Pinpoint the cell where the given text exists, returning its [X, Y] midpoint coordinate. 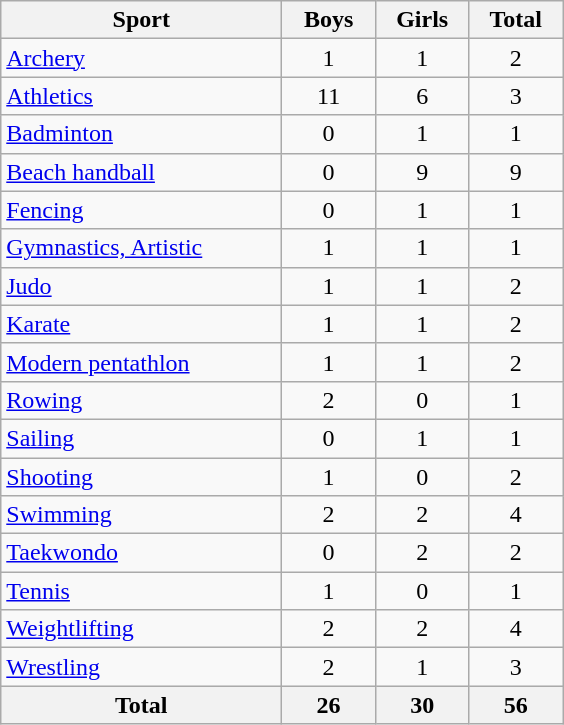
Wrestling [142, 667]
Gymnastics, Artistic [142, 248]
Badminton [142, 134]
6 [422, 96]
Beach handball [142, 172]
Taekwondo [142, 553]
Archery [142, 58]
Karate [142, 324]
Sport [142, 20]
Rowing [142, 400]
Boys [329, 20]
11 [329, 96]
Judo [142, 286]
Girls [422, 20]
Modern pentathlon [142, 362]
30 [422, 705]
Fencing [142, 210]
26 [329, 705]
56 [516, 705]
Sailing [142, 438]
Weightlifting [142, 629]
Swimming [142, 515]
Athletics [142, 96]
Shooting [142, 477]
Tennis [142, 591]
